Search for the cell housing the specified text and yield its [x, y] center coordinate. 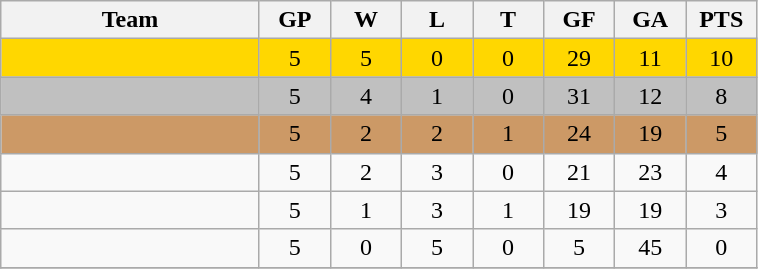
29 [580, 58]
21 [580, 172]
GA [650, 20]
45 [650, 248]
L [436, 20]
Team [130, 20]
12 [650, 96]
GP [294, 20]
W [366, 20]
24 [580, 134]
10 [722, 58]
GF [580, 20]
T [508, 20]
8 [722, 96]
23 [650, 172]
31 [580, 96]
PTS [722, 20]
11 [650, 58]
